From the cell containing the given text, extract its center point as [x, y] coordinate. 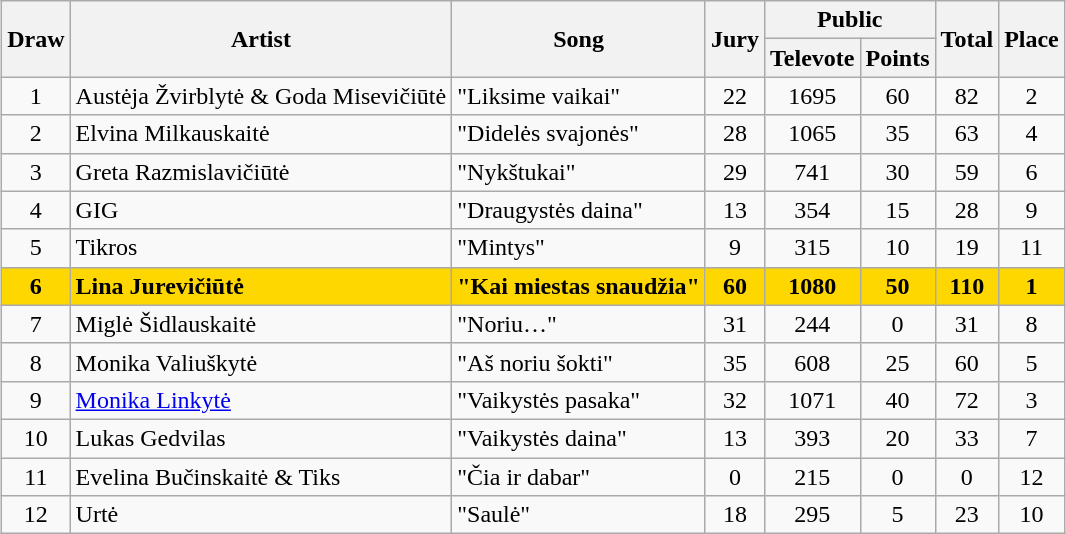
18 [734, 515]
30 [898, 172]
1071 [812, 400]
20 [898, 438]
Austėja Žvirblytė & Goda Misevičiūtė [261, 96]
215 [812, 477]
72 [967, 400]
59 [967, 172]
Lina Jurevičiūtė [261, 286]
1080 [812, 286]
Song [579, 39]
Greta Razmislavičiūtė [261, 172]
110 [967, 286]
Evelina Bučinskaitė & Tiks [261, 477]
63 [967, 134]
"Draugystės daina" [579, 210]
23 [967, 515]
29 [734, 172]
Urtė [261, 515]
Miglė Šidlauskaitė [261, 324]
Public [850, 20]
315 [812, 248]
Points [898, 58]
82 [967, 96]
"Kai miestas snaudžia" [579, 286]
"Noriu…" [579, 324]
354 [812, 210]
295 [812, 515]
741 [812, 172]
"Čia ir dabar" [579, 477]
50 [898, 286]
Lukas Gedvilas [261, 438]
"Nykštukai" [579, 172]
25 [898, 362]
Place [1032, 39]
15 [898, 210]
"Saulė" [579, 515]
"Vaikystės pasaka" [579, 400]
19 [967, 248]
"Mintys" [579, 248]
"Didelės svajonės" [579, 134]
Monika Valiuškytė [261, 362]
Total [967, 39]
"Vaikystės daina" [579, 438]
Monika Linkytė [261, 400]
608 [812, 362]
Draw [36, 39]
22 [734, 96]
Tikros [261, 248]
1695 [812, 96]
393 [812, 438]
1065 [812, 134]
Elvina Milkauskaitė [261, 134]
"Liksime vaikai" [579, 96]
Televote [812, 58]
GIG [261, 210]
244 [812, 324]
Artist [261, 39]
33 [967, 438]
32 [734, 400]
"Aš noriu šokti" [579, 362]
40 [898, 400]
Jury [734, 39]
